Locate the cell with the specified text and output its (X, Y) center coordinate. 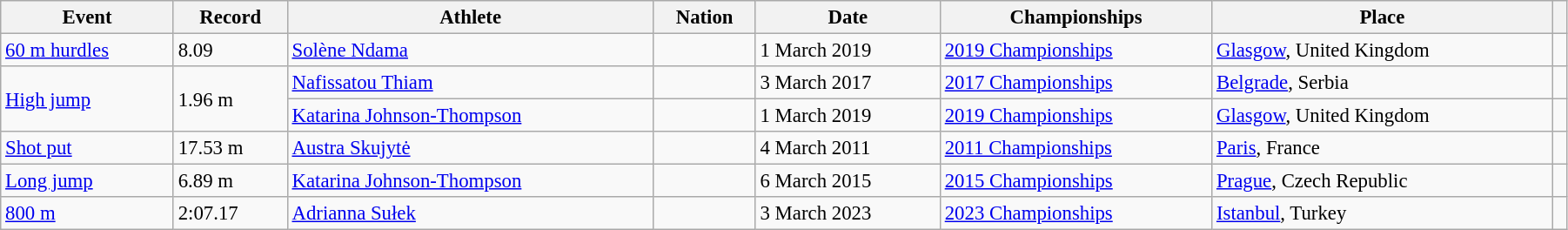
3 March 2017 (848, 83)
Nafissatou Thiam (470, 83)
2015 Championships (1075, 181)
Shot put (87, 148)
2011 Championships (1075, 148)
Prague, Czech Republic (1382, 181)
2017 Championships (1075, 83)
6.89 m (230, 181)
Athlete (470, 17)
800 m (87, 213)
Record (230, 17)
High jump (87, 99)
8.09 (230, 51)
4 March 2011 (848, 148)
Solène Ndama (470, 51)
Place (1382, 17)
Event (87, 17)
2:07.17 (230, 213)
Championships (1075, 17)
6 March 2015 (848, 181)
Belgrade, Serbia (1382, 83)
2023 Championships (1075, 213)
Paris, France (1382, 148)
60 m hurdles (87, 51)
Long jump (87, 181)
Nation (705, 17)
1.96 m (230, 99)
Date (848, 17)
17.53 m (230, 148)
Austra Skujytė (470, 148)
Adrianna Sułek (470, 213)
Istanbul, Turkey (1382, 213)
3 March 2023 (848, 213)
